Locate the cell with the specified text and output its [X, Y] center coordinate. 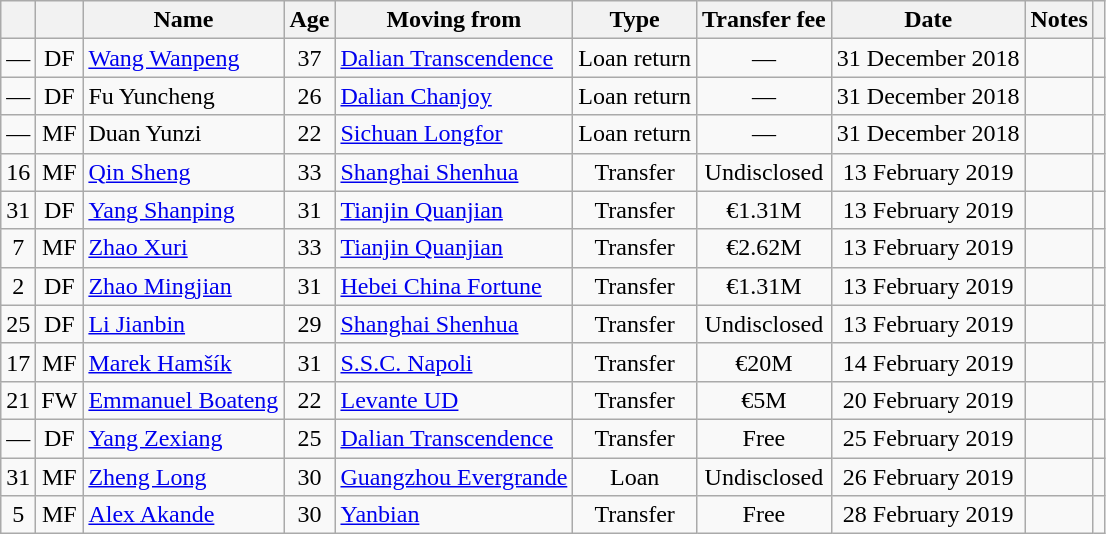
5 [18, 515]
Notes [1059, 20]
Yanbian [454, 515]
Marek Hamšík [184, 362]
14 February 2019 [928, 362]
€2.62M [764, 248]
Guangzhou Evergrande [454, 477]
Hebei China Fortune [454, 286]
Zheng Long [184, 477]
26 February 2019 [928, 477]
21 [18, 400]
Type [635, 20]
37 [310, 58]
€20M [764, 362]
Name [184, 20]
Duan Yunzi [184, 134]
Li Jianbin [184, 324]
Dalian Chanjoy [454, 96]
Loan [635, 477]
€5M [764, 400]
29 [310, 324]
Qin Sheng [184, 172]
Date [928, 20]
S.S.C. Napoli [454, 362]
25 February 2019 [928, 438]
2 [18, 286]
Transfer fee [764, 20]
Moving from [454, 20]
16 [18, 172]
20 February 2019 [928, 400]
Yang Zexiang [184, 438]
28 February 2019 [928, 515]
Wang Wanpeng [184, 58]
17 [18, 362]
Yang Shanping [184, 210]
Levante UD [454, 400]
Alex Akande [184, 515]
26 [310, 96]
Sichuan Longfor [454, 134]
FW [60, 400]
Age [310, 20]
Zhao Mingjian [184, 286]
Emmanuel Boateng [184, 400]
Fu Yuncheng [184, 96]
7 [18, 248]
Zhao Xuri [184, 248]
